Scan for the cell matching the given text and deliver its [x, y] coordinate at center. 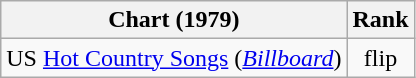
US Hot Country Songs (Billboard) [174, 58]
flip [380, 58]
Rank [380, 20]
Chart (1979) [174, 20]
